Search for the cell housing the specified text and yield its (x, y) center coordinate. 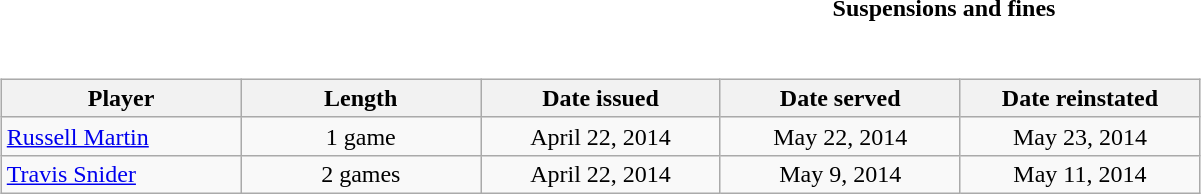
Date served (840, 98)
May 22, 2014 (840, 136)
1 game (361, 136)
May 9, 2014 (840, 174)
2 games (361, 174)
Player (121, 98)
Date reinstated (1080, 98)
May 11, 2014 (1080, 174)
Date issued (601, 98)
Russell Martin (121, 136)
May 23, 2014 (1080, 136)
Travis Snider (121, 174)
Length (361, 98)
